Capture the cell that displays the provided text and extract its [X, Y] central coordinate. 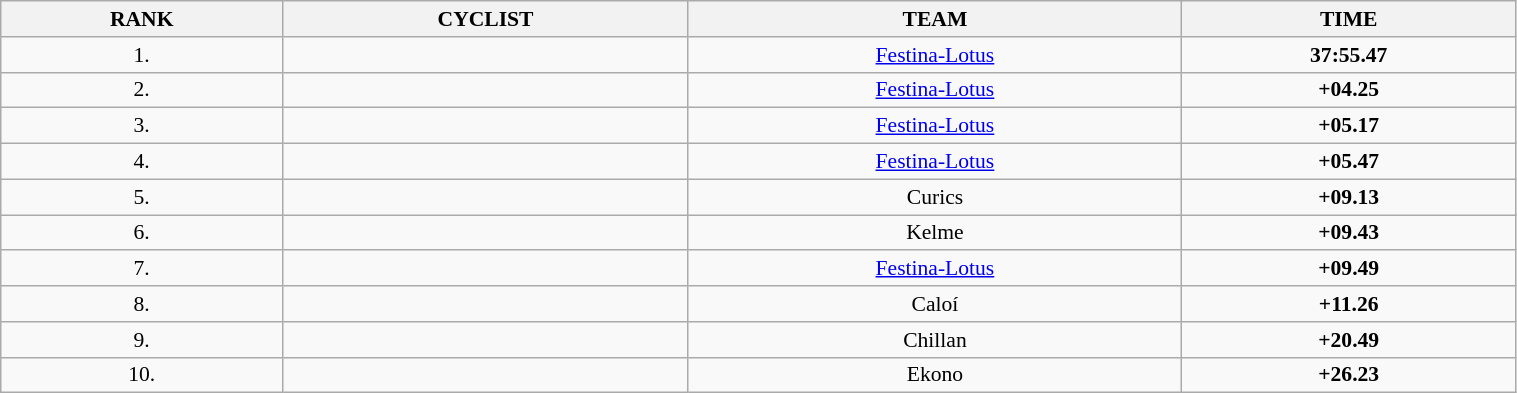
6. [142, 233]
37:55.47 [1348, 55]
+09.13 [1348, 197]
4. [142, 162]
5. [142, 197]
CYCLIST [486, 19]
TEAM [934, 19]
8. [142, 304]
+05.17 [1348, 126]
Kelme [934, 233]
1. [142, 55]
Caloí [934, 304]
+04.25 [1348, 90]
2. [142, 90]
+11.26 [1348, 304]
+26.23 [1348, 375]
Chillan [934, 340]
TIME [1348, 19]
Curics [934, 197]
Ekono [934, 375]
7. [142, 269]
10. [142, 375]
9. [142, 340]
+05.47 [1348, 162]
+09.49 [1348, 269]
+09.43 [1348, 233]
3. [142, 126]
+20.49 [1348, 340]
RANK [142, 19]
